Determine the (x, y) coordinate at the center of the cell enclosing the given text.  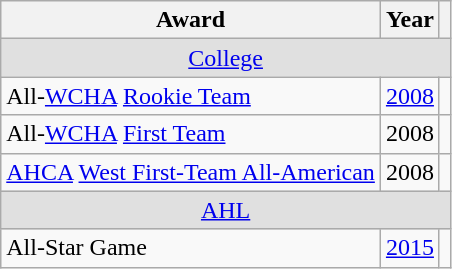
AHCA West First-Team All-American (191, 172)
Year (410, 20)
College (226, 58)
Award (191, 20)
2015 (410, 248)
AHL (226, 210)
All-WCHA First Team (191, 134)
All-WCHA Rookie Team (191, 96)
All-Star Game (191, 248)
